Scan for the cell matching the given text and deliver its (x, y) coordinate at center. 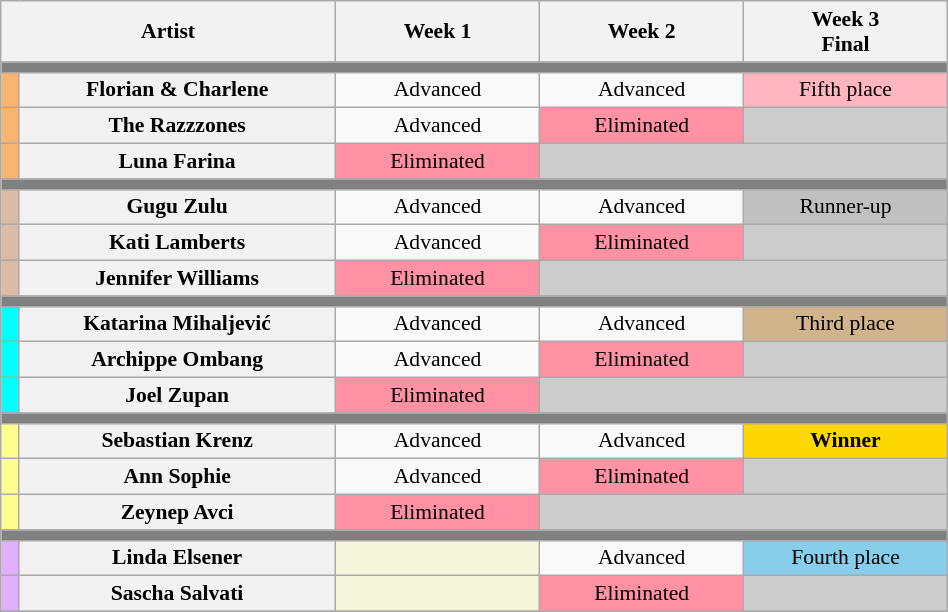
Gugu Zulu (178, 207)
Ann Sophie (178, 477)
Luna Farina (178, 162)
Florian & Charlene (178, 90)
Kati Lamberts (178, 243)
Sascha Salvati (178, 594)
Week 1 (437, 32)
Linda Elsener (178, 558)
Joel Zupan (178, 396)
Artist (168, 32)
Zeynep Avci (178, 513)
The Razzzones (178, 126)
Week 2 (642, 32)
Third place (846, 324)
Fifth place (846, 90)
Fourth place (846, 558)
Winner (846, 441)
Jennifer Williams (178, 279)
Week 3Final (846, 32)
Runner-up (846, 207)
Sebastian Krenz (178, 441)
Katarina Mihaljević (178, 324)
Archippe Ombang (178, 360)
